Provide the (X, Y) coordinate of the cell's center where the given text is located.  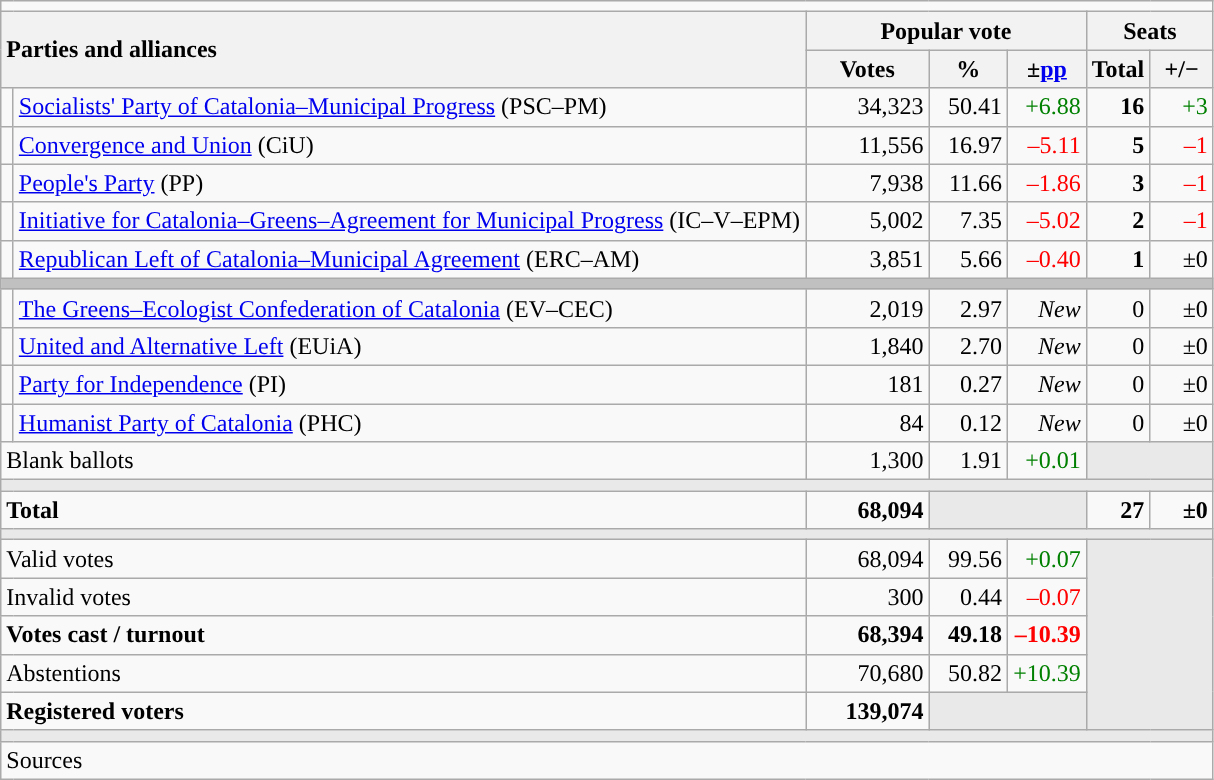
–10.39 (1048, 635)
181 (868, 384)
2.97 (968, 308)
People's Party (PP) (409, 183)
+6.88 (1048, 107)
139,074 (868, 711)
Invalid votes (404, 597)
Socialists' Party of Catalonia–Municipal Progress (PSC–PM) (409, 107)
Votes cast / turnout (404, 635)
Republican Left of Catalonia–Municipal Agreement (ERC–AM) (409, 259)
1,840 (868, 346)
Votes (868, 69)
+10.39 (1048, 673)
5.66 (968, 259)
±pp (1048, 69)
70,680 (868, 673)
7.35 (968, 221)
5 (1118, 145)
1.91 (968, 461)
11.66 (968, 183)
Valid votes (404, 559)
+0.01 (1048, 461)
Convergence and Union (CiU) (409, 145)
2,019 (868, 308)
7,938 (868, 183)
99.56 (968, 559)
50.41 (968, 107)
50.82 (968, 673)
84 (868, 423)
3 (1118, 183)
Blank ballots (404, 461)
Party for Independence (PI) (409, 384)
2.70 (968, 346)
+0.07 (1048, 559)
Registered voters (404, 711)
0.44 (968, 597)
68,394 (868, 635)
Sources (608, 760)
3,851 (868, 259)
Popular vote (946, 31)
–5.02 (1048, 221)
0.12 (968, 423)
–5.11 (1048, 145)
United and Alternative Left (EUiA) (409, 346)
–0.07 (1048, 597)
–1.86 (1048, 183)
27 (1118, 510)
49.18 (968, 635)
5,002 (868, 221)
Abstentions (404, 673)
+/− (1182, 69)
300 (868, 597)
% (968, 69)
Seats (1150, 31)
34,323 (868, 107)
2 (1118, 221)
Humanist Party of Catalonia (PHC) (409, 423)
16.97 (968, 145)
The Greens–Ecologist Confederation of Catalonia (EV–CEC) (409, 308)
16 (1118, 107)
1,300 (868, 461)
Initiative for Catalonia–Greens–Agreement for Municipal Progress (IC–V–EPM) (409, 221)
11,556 (868, 145)
1 (1118, 259)
Parties and alliances (404, 50)
+3 (1182, 107)
0.27 (968, 384)
–0.40 (1048, 259)
